Locate the cell with the specified text and output its (X, Y) center coordinate. 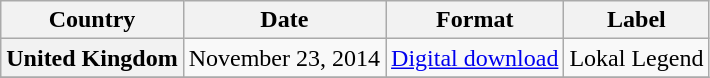
November 23, 2014 (284, 58)
Label (636, 20)
United Kingdom (92, 58)
Digital download (475, 58)
Format (475, 20)
Country (92, 20)
Date (284, 20)
Lokal Legend (636, 58)
